Search for the cell housing the specified text and yield its (x, y) center coordinate. 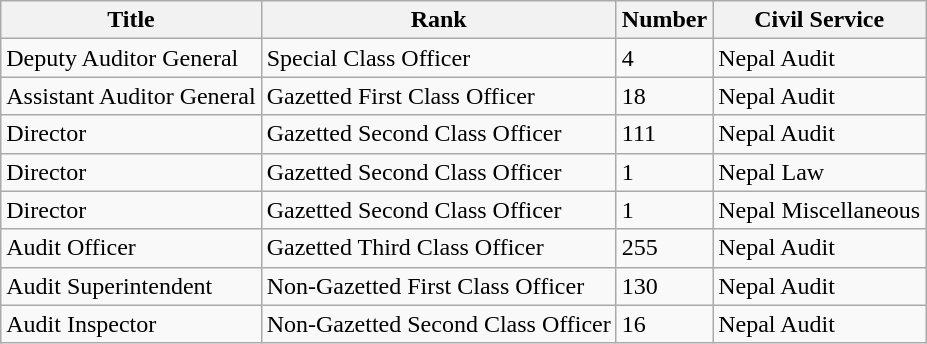
Rank (438, 20)
Title (131, 20)
255 (664, 248)
Special Class Officer (438, 58)
4 (664, 58)
Assistant Auditor General (131, 96)
Civil Service (820, 20)
111 (664, 134)
Non-Gazetted First Class Officer (438, 286)
Audit Superintendent (131, 286)
Nepal Miscellaneous (820, 210)
Number (664, 20)
Gazetted First Class Officer (438, 96)
Non-Gazetted Second Class Officer (438, 324)
Deputy Auditor General (131, 58)
Gazetted Third Class Officer (438, 248)
18 (664, 96)
Audit Officer (131, 248)
Nepal Law (820, 172)
Audit Inspector (131, 324)
130 (664, 286)
16 (664, 324)
